Capture the cell that displays the provided text and extract its (x, y) central coordinate. 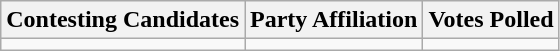
Votes Polled (491, 20)
Party Affiliation (334, 20)
Contesting Candidates (123, 20)
